Output the [x, y] coordinate of the center of the cell containing the given text.  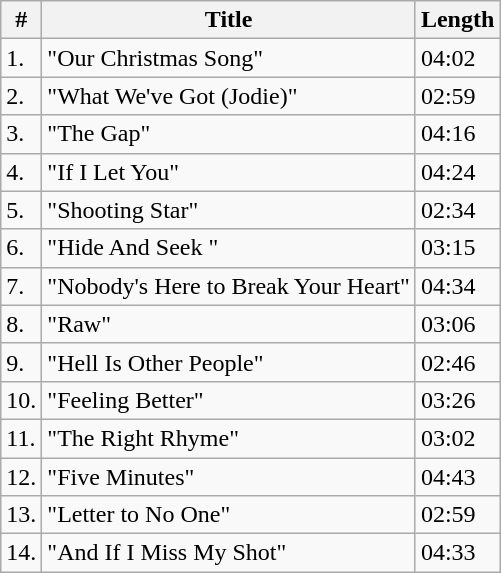
14. [22, 553]
"Hell Is Other People" [229, 362]
1. [22, 58]
"The Gap" [229, 134]
02:46 [457, 362]
02:34 [457, 210]
04:34 [457, 286]
4. [22, 172]
03:15 [457, 248]
12. [22, 477]
9. [22, 362]
"Hide And Seek " [229, 248]
"Raw" [229, 324]
11. [22, 438]
03:02 [457, 438]
"Feeling Better" [229, 400]
"Nobody's Here to Break Your Heart" [229, 286]
2. [22, 96]
6. [22, 248]
3. [22, 134]
"Letter to No One" [229, 515]
8. [22, 324]
"And If I Miss My Shot" [229, 553]
10. [22, 400]
03:26 [457, 400]
04:24 [457, 172]
# [22, 20]
7. [22, 286]
"The Right Rhyme" [229, 438]
Title [229, 20]
Length [457, 20]
13. [22, 515]
"If I Let You" [229, 172]
04:02 [457, 58]
"Our Christmas Song" [229, 58]
"Shooting Star" [229, 210]
04:16 [457, 134]
"Five Minutes" [229, 477]
5. [22, 210]
03:06 [457, 324]
04:43 [457, 477]
04:33 [457, 553]
"What We've Got (Jodie)" [229, 96]
